Search for the cell housing the specified text and yield its (X, Y) center coordinate. 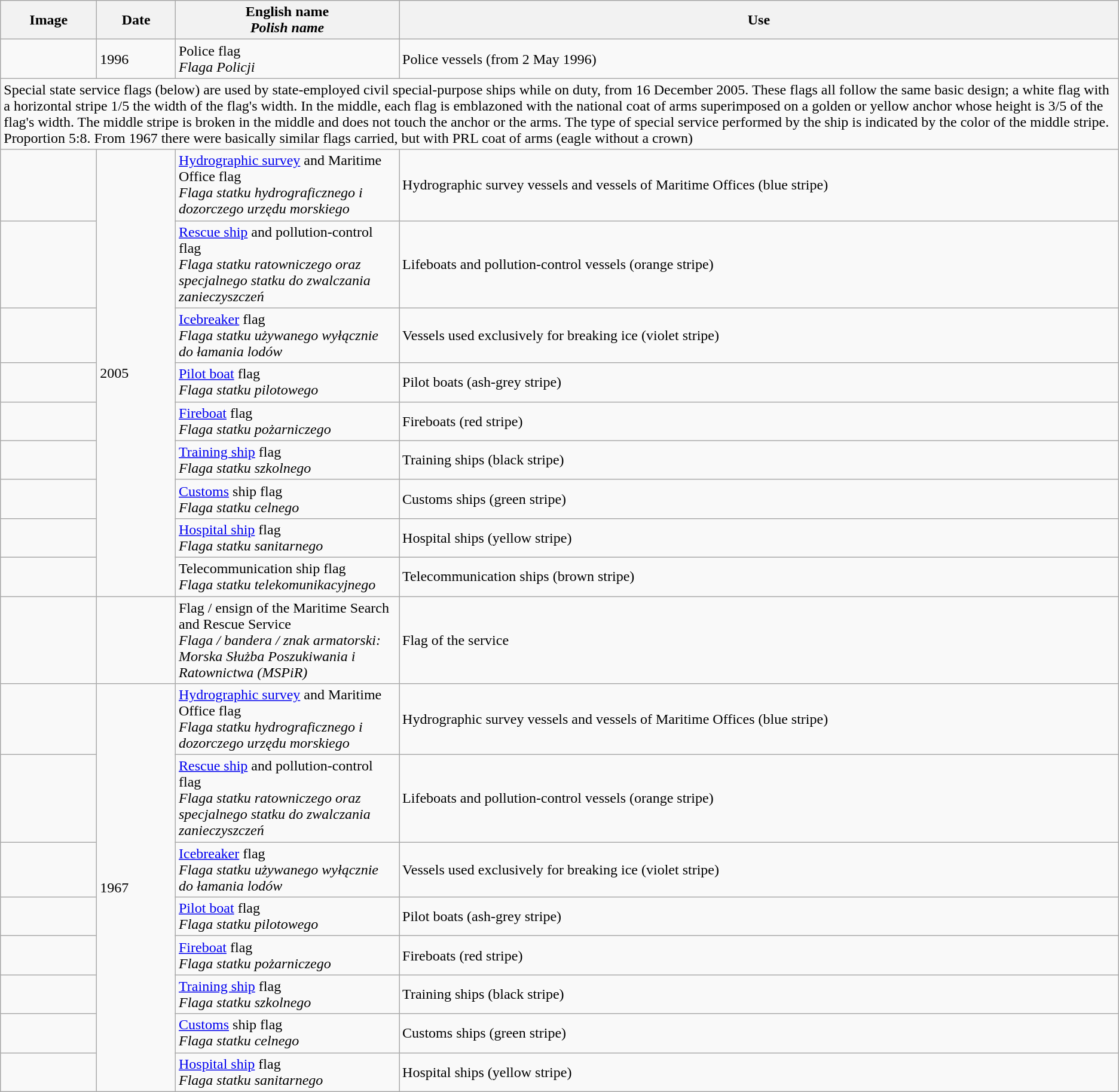
1996 (136, 59)
2005 (136, 373)
English name Polish name (287, 20)
Flag of the service (759, 640)
Police vessels (from 2 May 1996) (759, 59)
Image (49, 20)
Telecommunication ship flag Flaga statku telekomunikacyjnego (287, 576)
Telecommunication ships (brown stripe) (759, 576)
Flag / ensign of the Maritime Search and Rescue ServiceFlaga / bandera / znak armatorski: Morska Służba Poszukiwania i Ratownictwa (MSPiR) (287, 640)
Police flag Flaga Policji (287, 59)
Use (759, 20)
1967 (136, 888)
Date (136, 20)
